Search for the cell housing the specified text and yield its (X, Y) center coordinate. 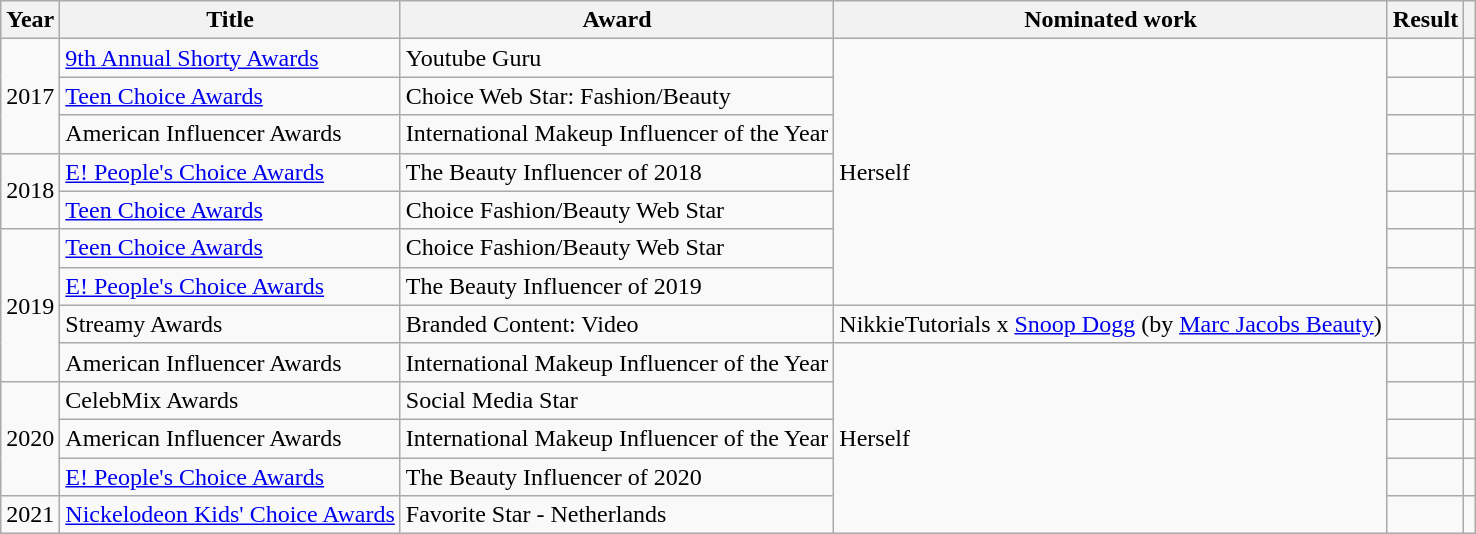
Result (1425, 20)
2019 (30, 305)
2021 (30, 515)
CelebMix Awards (230, 400)
The Beauty Influencer of 2020 (617, 477)
Award (617, 20)
Choice Web Star: Fashion/Beauty (617, 96)
Social Media Star (617, 400)
9th Annual Shorty Awards (230, 58)
Streamy Awards (230, 324)
Nickelodeon Kids' Choice Awards (230, 515)
Branded Content: Video (617, 324)
Nominated work (1110, 20)
NikkieTutorials x Snoop Dogg (by Marc Jacobs Beauty) (1110, 324)
The Beauty Influencer of 2018 (617, 172)
Favorite Star - Netherlands (617, 515)
Title (230, 20)
Youtube Guru (617, 58)
2017 (30, 96)
Year (30, 20)
2018 (30, 191)
2020 (30, 438)
The Beauty Influencer of 2019 (617, 286)
